Provide the [X, Y] coordinate of the cell's center where the given text is located.  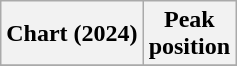
Chart (2024) [72, 34]
Peakposition [189, 34]
